Capture the cell that displays the provided text and extract its [X, Y] central coordinate. 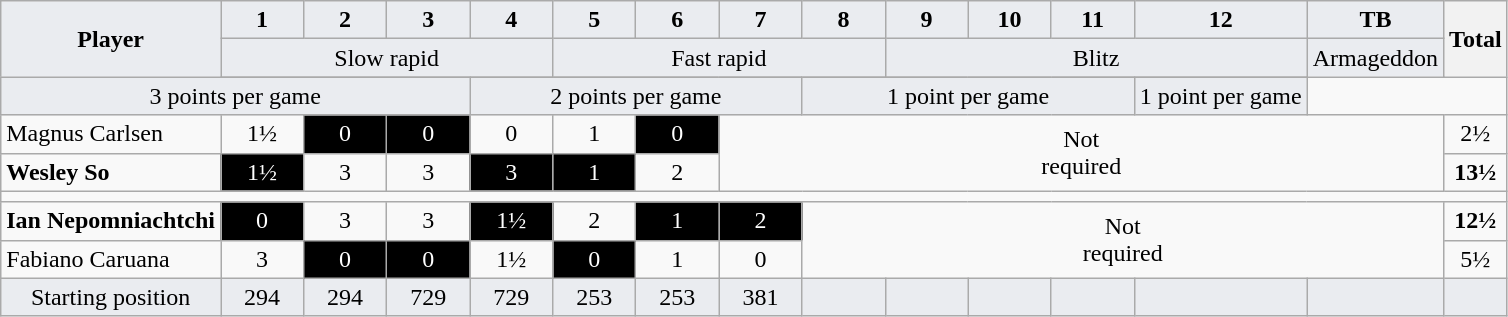
5½ [1476, 259]
8 [844, 20]
10 [1010, 20]
Magnus Carlsen [111, 134]
Player [111, 39]
12 [1220, 20]
5 [594, 20]
Armageddon [1375, 58]
4 [512, 20]
9 [926, 20]
11 [1092, 20]
2½ [1476, 134]
Fast rapid [719, 58]
6 [678, 20]
Wesley So [111, 172]
TB [1375, 20]
Total [1476, 39]
13½ [1476, 172]
Fabiano Caruana [111, 259]
2 points per game [636, 96]
7 [760, 20]
3 points per game [236, 96]
381 [760, 297]
Ian Nepomniachtchi [111, 221]
Blitz [1096, 58]
Starting position [111, 297]
12½ [1476, 221]
Slow rapid [386, 58]
